Return the (x, y) coordinate for the center point of the cell that contains the specified text.  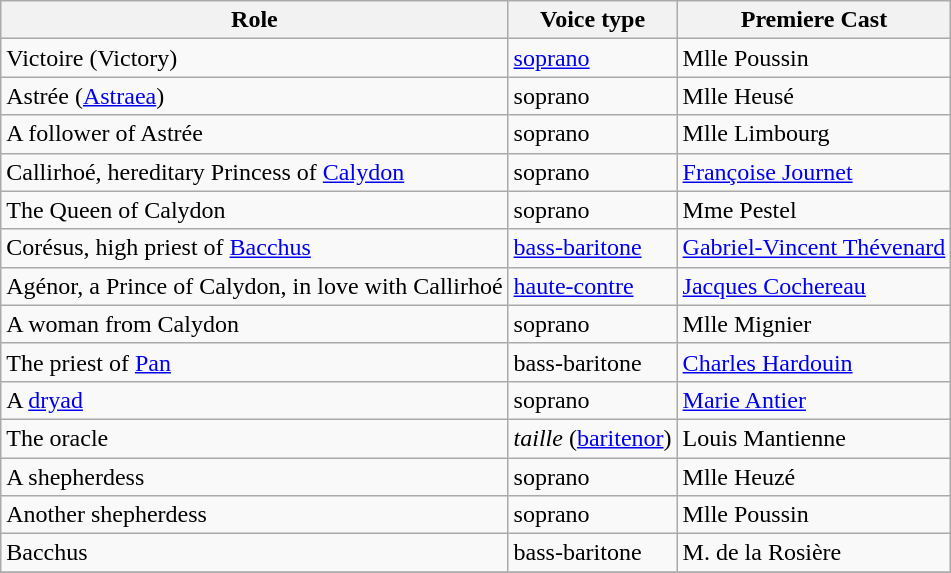
Mlle Limbourg (814, 134)
Mme Pestel (814, 210)
Another shepherdess (254, 515)
taille (baritenor) (592, 438)
Role (254, 20)
The Queen of Calydon (254, 210)
Marie Antier (814, 400)
M. de la Rosière (814, 553)
haute-contre (592, 286)
Jacques Cochereau (814, 286)
The priest of Pan (254, 362)
Françoise Journet (814, 172)
A follower of Astrée (254, 134)
Astrée (Astraea) (254, 96)
Louis Mantienne (814, 438)
A dryad (254, 400)
Mlle Mignier (814, 324)
A shepherdess (254, 477)
Agénor, a Prince of Calydon, in love with Callirhoé (254, 286)
A woman from Calydon (254, 324)
Mlle Heusé (814, 96)
Premiere Cast (814, 20)
Victoire (Victory) (254, 58)
Voice type (592, 20)
Callirhoé, hereditary Princess of Calydon (254, 172)
Gabriel-Vincent Thévenard (814, 248)
The oracle (254, 438)
Bacchus (254, 553)
Mlle Heuzé (814, 477)
Corésus, high priest of Bacchus (254, 248)
Charles Hardouin (814, 362)
